From the cell containing the given text, extract its center point as (x, y) coordinate. 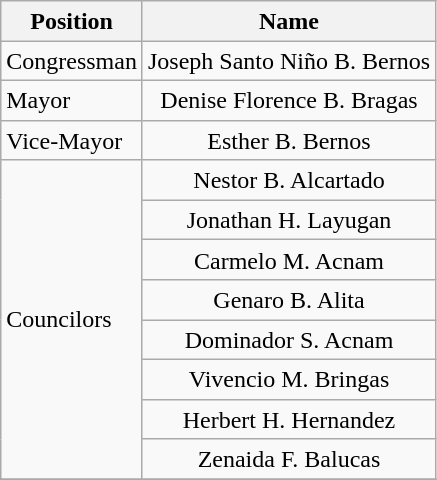
Joseph Santo Niño B. Bernos (288, 61)
Herbert H. Hernandez (288, 419)
Nestor B. Alcartado (288, 180)
Dominador S. Acnam (288, 340)
Mayor (72, 100)
Denise Florence B. Bragas (288, 100)
Zenaida F. Balucas (288, 459)
Genaro B. Alita (288, 300)
Esther B. Bernos (288, 140)
Position (72, 21)
Vivencio M. Bringas (288, 379)
Carmelo M. Acnam (288, 260)
Councilors (72, 320)
Vice-Mayor (72, 140)
Congressman (72, 61)
Name (288, 21)
Jonathan H. Layugan (288, 220)
